From the cell containing the given text, extract its center point as [x, y] coordinate. 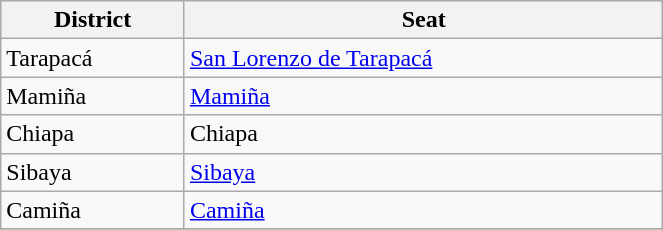
District [93, 20]
Seat [423, 20]
San Lorenzo de Tarapacá [423, 58]
Tarapacá [93, 58]
